For the text-containing cell, return its midpoint in [x, y] coordinate format. 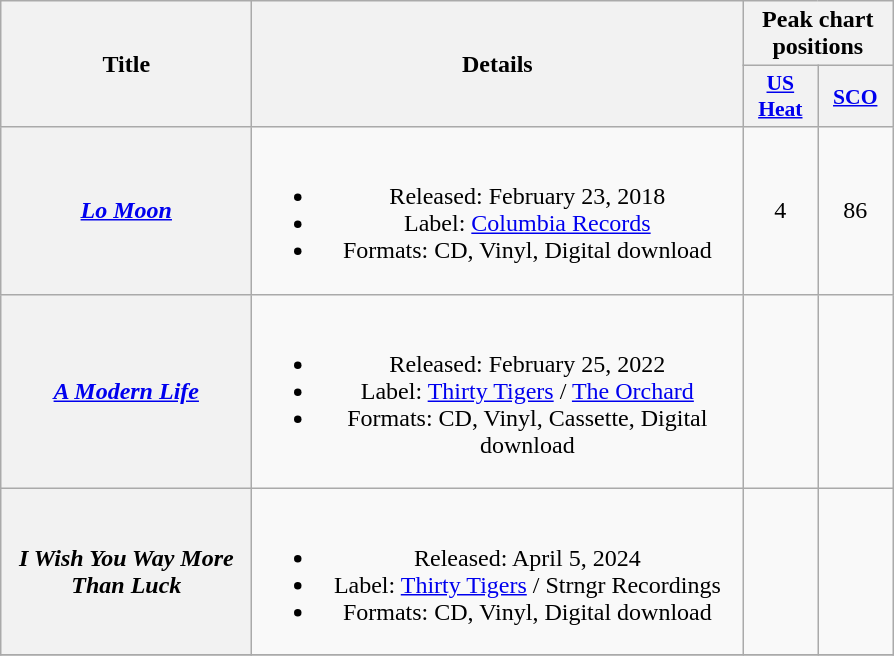
86 [856, 210]
I Wish You Way More Than Luck [126, 572]
Title [126, 64]
US Heat [780, 96]
SCO [856, 96]
4 [780, 210]
Lo Moon [126, 210]
Released: February 25, 2022Label: Thirty Tigers / The OrchardFormats: CD, Vinyl, Cassette, Digital download [498, 391]
Released: February 23, 2018Label: Columbia RecordsFormats: CD, Vinyl, Digital download [498, 210]
Details [498, 64]
A Modern Life [126, 391]
Peak chart positions [818, 34]
Released: April 5, 2024Label: Thirty Tigers / Strngr RecordingsFormats: CD, Vinyl, Digital download [498, 572]
